Extract the (x, y) coordinate from the center of the cell holding the provided text.  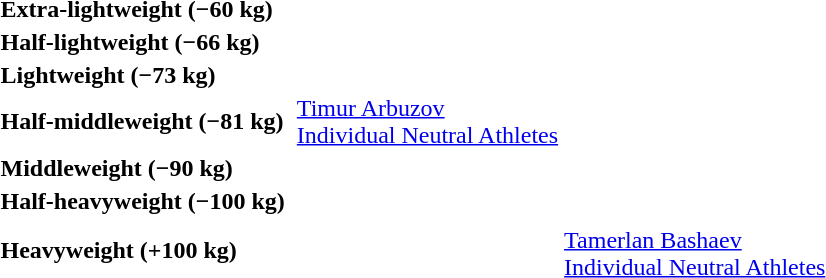
Timur Arbuzov Individual Neutral Athletes (427, 122)
